Pinpoint the cell where the given text exists, returning its [X, Y] midpoint coordinate. 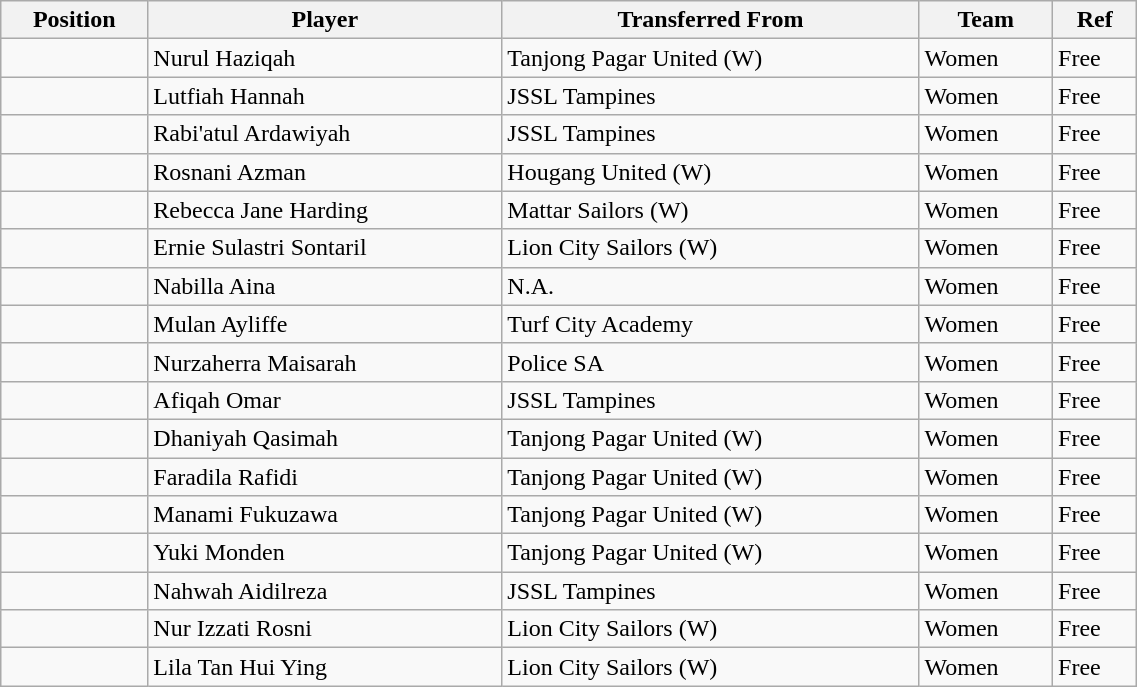
Lila Tan Hui Ying [325, 667]
Rebecca Jane Harding [325, 210]
Turf City Academy [710, 324]
Transferred From [710, 20]
Mulan Ayliffe [325, 324]
Rosnani Azman [325, 172]
N.A. [710, 286]
Nabilla Aina [325, 286]
Team [986, 20]
Rabi'atul Ardawiyah [325, 134]
Player [325, 20]
Afiqah Omar [325, 400]
Police SA [710, 362]
Lutfiah Hannah [325, 96]
Nur Izzati Rosni [325, 629]
Nahwah Aidilreza [325, 591]
Manami Fukuzawa [325, 515]
Faradila Rafidi [325, 477]
Position [74, 20]
Nurul Haziqah [325, 58]
Ref [1095, 20]
Nurzaherra Maisarah [325, 362]
Yuki Monden [325, 553]
Dhaniyah Qasimah [325, 438]
Mattar Sailors (W) [710, 210]
Hougang United (W) [710, 172]
Ernie Sulastri Sontaril [325, 248]
